Find where the given text appears and provide that cell's center as [x, y] coordinate. 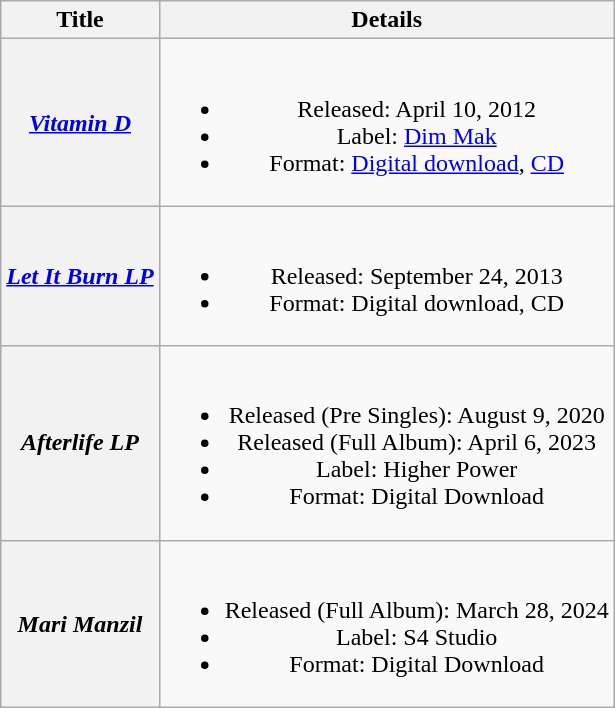
Vitamin D [80, 122]
Released (Full Album): March 28, 2024Label: S4 StudioFormat: Digital Download [386, 624]
Released: September 24, 2013Format: Digital download, CD [386, 276]
Let It Burn LP [80, 276]
Afterlife LP [80, 443]
Released: April 10, 2012Label: Dim MakFormat: Digital download, CD [386, 122]
Details [386, 20]
Title [80, 20]
Released (Pre Singles): August 9, 2020Released (Full Album): April 6, 2023Label: Higher PowerFormat: Digital Download [386, 443]
Mari Manzil [80, 624]
